From the cell containing the given text, extract its center point as (x, y) coordinate. 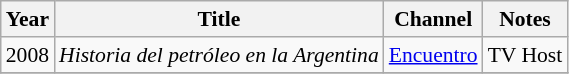
Notes (526, 19)
Title (219, 19)
TV Host (526, 55)
Channel (434, 19)
2008 (28, 55)
Historia del petróleo en la Argentina (219, 55)
Encuentro (434, 55)
Year (28, 19)
